Return the (X, Y) coordinate for the center point of the cell that contains the specified text.  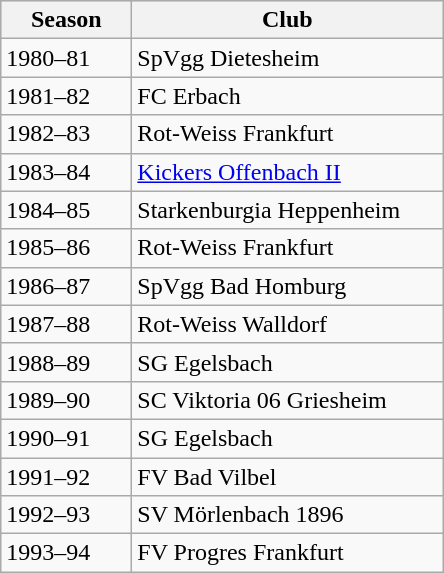
1980–81 (66, 58)
1985–86 (66, 248)
1991–92 (66, 477)
1982–83 (66, 134)
Rot-Weiss Walldorf (288, 324)
1990–91 (66, 438)
Kickers Offenbach II (288, 172)
1986–87 (66, 286)
Season (66, 20)
1981–82 (66, 96)
SV Mörlenbach 1896 (288, 515)
SpVgg Dietesheim (288, 58)
FV Progres Frankfurt (288, 553)
1989–90 (66, 400)
FV Bad Vilbel (288, 477)
1984–85 (66, 210)
Starkenburgia Heppenheim (288, 210)
1988–89 (66, 362)
SpVgg Bad Homburg (288, 286)
1992–93 (66, 515)
1983–84 (66, 172)
FC Erbach (288, 96)
1993–94 (66, 553)
1987–88 (66, 324)
SC Viktoria 06 Griesheim (288, 400)
Club (288, 20)
